From the cell containing the given text, extract its center point as (X, Y) coordinate. 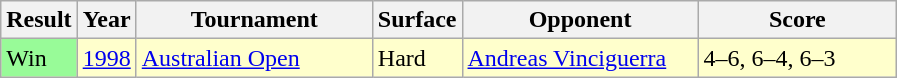
4–6, 6–4, 6–3 (798, 58)
Hard (417, 58)
Result (39, 20)
Opponent (580, 20)
Win (39, 58)
Year (106, 20)
Andreas Vinciguerra (580, 58)
1998 (106, 58)
Tournament (254, 20)
Surface (417, 20)
Australian Open (254, 58)
Score (798, 20)
